Extract the (X, Y) coordinate from the center of the cell holding the provided text.  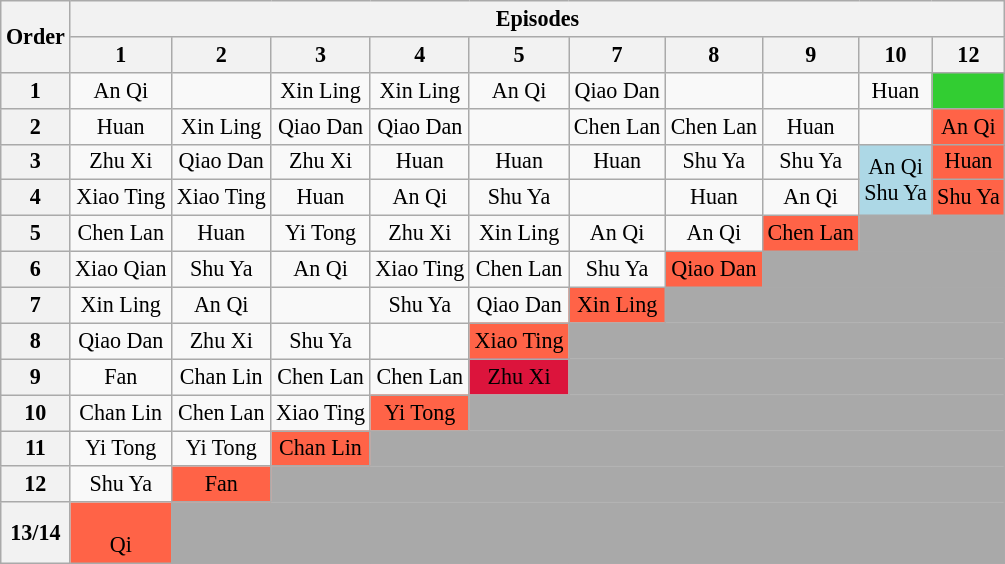
Qi (121, 532)
Order (36, 36)
13/14 (36, 532)
11 (36, 448)
Xiao Qian (121, 269)
Episodes (538, 18)
6 (36, 269)
An QiShu Ya (896, 180)
